Determine the (X, Y) coordinate at the center of the cell enclosing the given text.  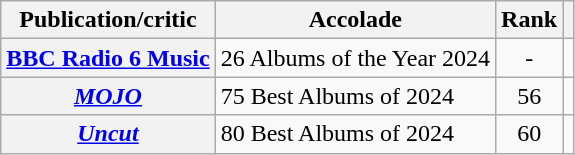
60 (530, 134)
75 Best Albums of 2024 (355, 96)
MOJO (108, 96)
BBC Radio 6 Music (108, 58)
Rank (530, 20)
Uncut (108, 134)
26 Albums of the Year 2024 (355, 58)
Accolade (355, 20)
80 Best Albums of 2024 (355, 134)
Publication/critic (108, 20)
- (530, 58)
56 (530, 96)
